Locate the cell with the specified text and output its [x, y] center coordinate. 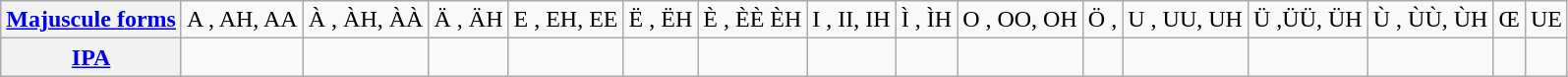
Œ [1509, 20]
E , EH, EE [566, 20]
Ö , [1102, 20]
Ë , ËH [661, 20]
È , ÈÈ ÈH [753, 20]
U , UU, UH [1186, 20]
Ä , ÄH [468, 20]
IPA [91, 57]
À , ÀH, ÀÀ [366, 20]
Majuscule forms [91, 20]
Ì , ÌH [926, 20]
UE [1545, 20]
I , II, IH [851, 20]
Ü ,ÜÜ, ÜH [1307, 20]
O , OO, OH [1020, 20]
Ù , ÙÙ, ÙH [1430, 20]
A , AH, AA [242, 20]
